Determine the [x, y] coordinate at the center of the cell enclosing the given text.  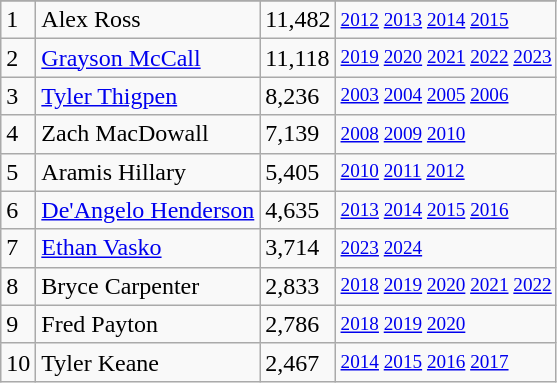
Grayson McCall [148, 58]
11,118 [298, 58]
3 [18, 96]
2012 2013 2014 2015 [446, 20]
2003 2004 2005 2006 [446, 96]
10 [18, 362]
Ethan Vasko [148, 248]
2023 2024 [446, 248]
De'Angelo Henderson [148, 210]
6 [18, 210]
2013 2014 2015 2016 [446, 210]
1 [18, 20]
2018 2019 2020 2021 2022 [446, 286]
Alex Ross [148, 20]
2010 2011 2012 [446, 172]
Bryce Carpenter [148, 286]
2014 2015 2016 2017 [446, 362]
2018 2019 2020 [446, 324]
2008 2009 2010 [446, 134]
Tyler Keane [148, 362]
2019 2020 2021 2022 2023 [446, 58]
2,467 [298, 362]
5,405 [298, 172]
8 [18, 286]
Zach MacDowall [148, 134]
7,139 [298, 134]
9 [18, 324]
4,635 [298, 210]
4 [18, 134]
8,236 [298, 96]
5 [18, 172]
Aramis Hillary [148, 172]
Fred Payton [148, 324]
3,714 [298, 248]
2 [18, 58]
11,482 [298, 20]
Tyler Thigpen [148, 96]
7 [18, 248]
2,786 [298, 324]
2,833 [298, 286]
